Return the (x, y) coordinate for the center point of the cell that contains the specified text.  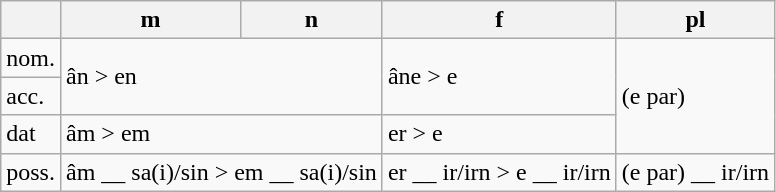
(e par) (695, 96)
nom. (31, 58)
poss. (31, 172)
er __ ir/irn > e __ ir/irn (499, 172)
âm __ sa(i)/sin > em __ sa(i)/sin (221, 172)
m (150, 20)
(e par) __ ir/irn (695, 172)
n (312, 20)
âm > em (221, 134)
dat (31, 134)
acc. (31, 96)
er > e (499, 134)
pl (695, 20)
âne > e (499, 77)
f (499, 20)
ân > en (221, 77)
